Search for the cell housing the specified text and yield its (x, y) center coordinate. 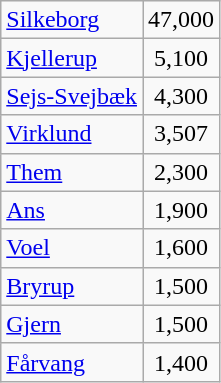
4,300 (180, 96)
Ans (72, 210)
Silkeborg (72, 20)
1,900 (180, 210)
Sejs-Svejbæk (72, 96)
Fårvang (72, 362)
Kjellerup (72, 58)
2,300 (180, 172)
47,000 (180, 20)
Bryrup (72, 286)
Gjern (72, 324)
1,400 (180, 362)
Virklund (72, 134)
1,600 (180, 248)
Them (72, 172)
Voel (72, 248)
5,100 (180, 58)
3,507 (180, 134)
